Detect which cell encompasses the target text, then output its (X, Y) center coordinate. 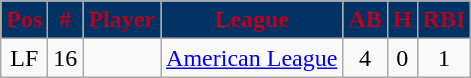
16 (66, 58)
League (252, 20)
RBI (444, 20)
0 (402, 58)
AB (365, 20)
H (402, 20)
1 (444, 58)
LF (24, 58)
4 (365, 58)
Pos (24, 20)
American League (252, 58)
# (66, 20)
Player (122, 20)
